Detect which cell encompasses the target text, then output its (X, Y) center coordinate. 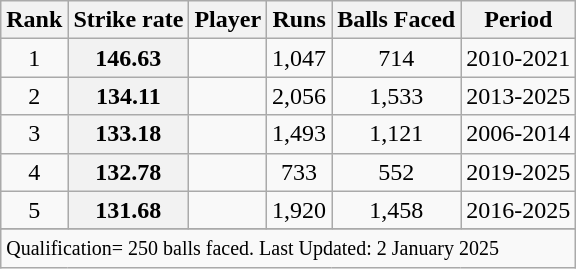
2010-2021 (518, 58)
Balls Faced (396, 20)
714 (396, 58)
552 (396, 172)
1,493 (300, 134)
2,056 (300, 96)
1,533 (396, 96)
Player (228, 20)
3 (34, 134)
1,047 (300, 58)
2016-2025 (518, 210)
1,121 (396, 134)
134.11 (128, 96)
133.18 (128, 134)
2013-2025 (518, 96)
Runs (300, 20)
1,458 (396, 210)
Qualification= 250 balls faced. Last Updated: 2 January 2025 (288, 248)
5 (34, 210)
131.68 (128, 210)
Rank (34, 20)
733 (300, 172)
1,920 (300, 210)
2019-2025 (518, 172)
132.78 (128, 172)
146.63 (128, 58)
4 (34, 172)
Period (518, 20)
2 (34, 96)
Strike rate (128, 20)
1 (34, 58)
2006-2014 (518, 134)
